Return the (X, Y) coordinate for the center point of the cell that contains the specified text.  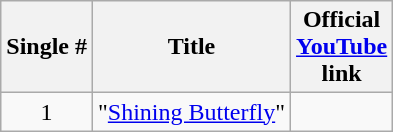
"Shining Butterfly" (192, 112)
1 (47, 112)
OfficialYouTubelink (342, 47)
Title (192, 47)
Single # (47, 47)
